Return the (x, y) coordinate for the center point of the cell that contains the specified text.  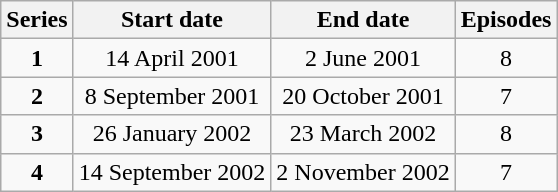
Start date (172, 20)
14 April 2001 (172, 58)
20 October 2001 (363, 96)
2 (37, 96)
8 September 2001 (172, 96)
14 September 2002 (172, 172)
1 (37, 58)
4 (37, 172)
2 June 2001 (363, 58)
3 (37, 134)
23 March 2002 (363, 134)
Series (37, 20)
End date (363, 20)
Episodes (506, 20)
2 November 2002 (363, 172)
26 January 2002 (172, 134)
